Find where the given text appears and provide that cell's center as [X, Y] coordinate. 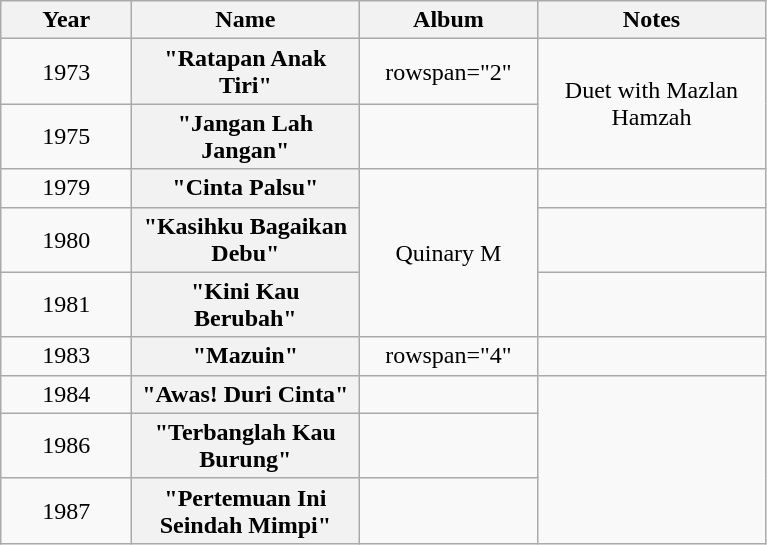
Quinary M [448, 253]
"Terbanglah Kau Burung" [246, 446]
"Awas! Duri Cinta" [246, 394]
1980 [66, 240]
"Mazuin" [246, 356]
1983 [66, 356]
1986 [66, 446]
rowspan="2" [448, 72]
Name [246, 20]
"Jangan Lah Jangan" [246, 136]
1973 [66, 72]
"Kasihku Bagaikan Debu" [246, 240]
1979 [66, 188]
Notes [652, 20]
1987 [66, 510]
Album [448, 20]
1981 [66, 304]
1975 [66, 136]
"Pertemuan Ini Seindah Mimpi" [246, 510]
rowspan="4" [448, 356]
Year [66, 20]
Duet with Mazlan Hamzah [652, 104]
"Ratapan Anak Tiri" [246, 72]
"Kini Kau Berubah" [246, 304]
1984 [66, 394]
"Cinta Palsu" [246, 188]
